From the cell containing the given text, extract its center point as (X, Y) coordinate. 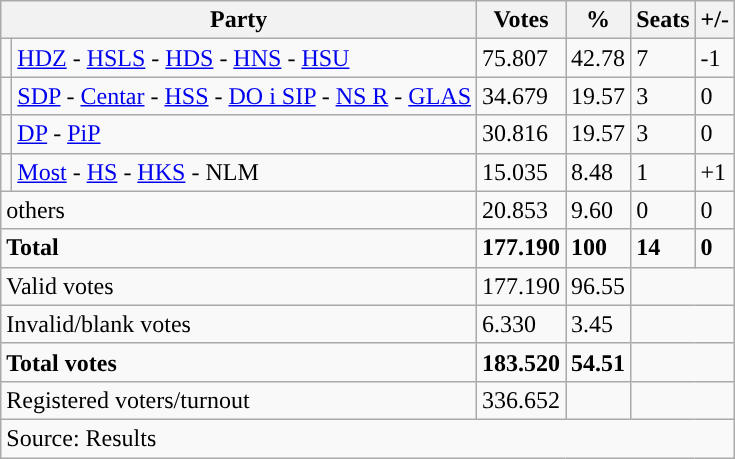
DP - PiP (244, 134)
183.520 (522, 362)
3.45 (598, 324)
others (239, 210)
9.60 (598, 210)
SDP - Centar - HSS - DO i SIP - NS R - GLAS (244, 96)
34.679 (522, 96)
30.816 (522, 134)
1 (663, 172)
Invalid/blank votes (239, 324)
Valid votes (239, 286)
14 (663, 248)
8.48 (598, 172)
336.652 (522, 400)
96.55 (598, 286)
6.330 (522, 324)
15.035 (522, 172)
+/- (714, 20)
Source: Results (368, 438)
100 (598, 248)
42.78 (598, 58)
7 (663, 58)
+1 (714, 172)
HDZ - HSLS - HDS - HNS - HSU (244, 58)
54.51 (598, 362)
75.807 (522, 58)
Total (239, 248)
-1 (714, 58)
% (598, 20)
Most - HS - HKS - NLM (244, 172)
20.853 (522, 210)
Votes (522, 20)
Party (239, 20)
Registered voters/turnout (239, 400)
Seats (663, 20)
Total votes (239, 362)
